Detect which cell encompasses the target text, then output its (x, y) center coordinate. 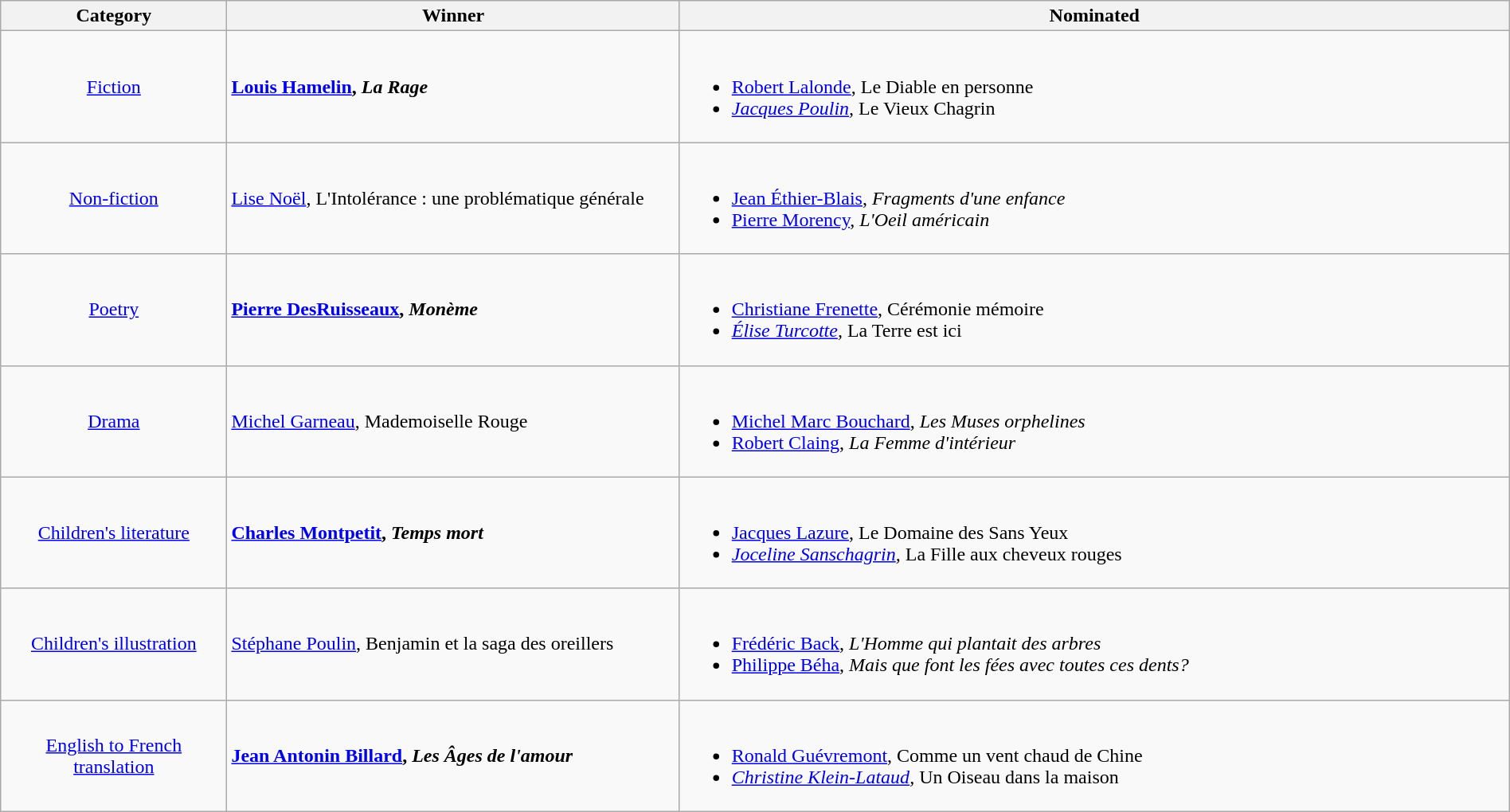
Winner (453, 16)
Christiane Frenette, Cérémonie mémoireÉlise Turcotte, La Terre est ici (1094, 310)
Louis Hamelin, La Rage (453, 87)
Ronald Guévremont, Comme un vent chaud de ChineChristine Klein-Lataud, Un Oiseau dans la maison (1094, 755)
Jean Éthier-Blais, Fragments d'une enfancePierre Morency, L'Oeil américain (1094, 198)
Pierre DesRuisseaux, Monème (453, 310)
Category (114, 16)
Stéphane Poulin, Benjamin et la saga des oreillers (453, 644)
Michel Marc Bouchard, Les Muses orphelinesRobert Claing, La Femme d'intérieur (1094, 421)
Nominated (1094, 16)
Lise Noël, L'Intolérance : une problématique générale (453, 198)
Jacques Lazure, Le Domaine des Sans YeuxJoceline Sanschagrin, La Fille aux cheveux rouges (1094, 533)
Children's literature (114, 533)
Non-fiction (114, 198)
Frédéric Back, L'Homme qui plantait des arbresPhilippe Béha, Mais que font les fées avec toutes ces dents? (1094, 644)
English to French translation (114, 755)
Charles Montpetit, Temps mort (453, 533)
Fiction (114, 87)
Drama (114, 421)
Children's illustration (114, 644)
Jean Antonin Billard, Les Âges de l'amour (453, 755)
Poetry (114, 310)
Robert Lalonde, Le Diable en personneJacques Poulin, Le Vieux Chagrin (1094, 87)
Michel Garneau, Mademoiselle Rouge (453, 421)
